Extract the (x, y) coordinate from the center of the cell holding the provided text.  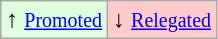
↑ Promoted (54, 20)
↓ Relegated (162, 20)
